Extract the (x, y) coordinate from the center of the cell holding the provided text.  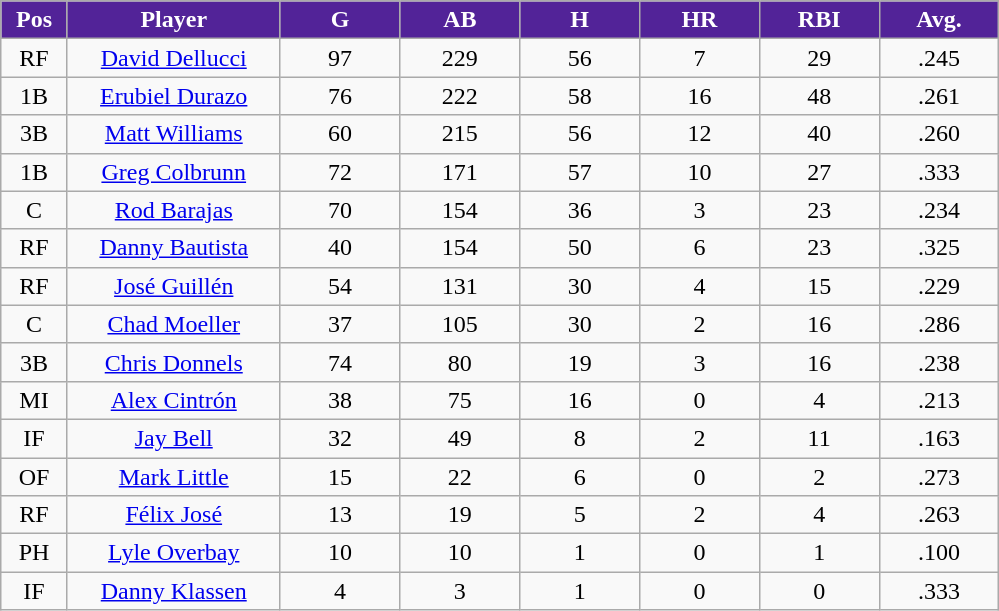
OF (34, 477)
49 (460, 438)
50 (580, 248)
Erubiel Durazo (174, 96)
72 (340, 172)
.163 (939, 438)
Matt Williams (174, 134)
75 (460, 400)
97 (340, 58)
.229 (939, 286)
.238 (939, 362)
.234 (939, 210)
Félix José (174, 515)
.286 (939, 324)
7 (700, 58)
11 (819, 438)
HR (700, 20)
Chad Moeller (174, 324)
David Dellucci (174, 58)
Rod Barajas (174, 210)
Danny Bautista (174, 248)
Avg. (939, 20)
48 (819, 96)
Player (174, 20)
.260 (939, 134)
13 (340, 515)
8 (580, 438)
57 (580, 172)
G (340, 20)
.245 (939, 58)
MI (34, 400)
Mark Little (174, 477)
.273 (939, 477)
54 (340, 286)
22 (460, 477)
Jay Bell (174, 438)
222 (460, 96)
27 (819, 172)
.213 (939, 400)
80 (460, 362)
74 (340, 362)
60 (340, 134)
36 (580, 210)
Chris Donnels (174, 362)
Greg Colbrunn (174, 172)
229 (460, 58)
215 (460, 134)
131 (460, 286)
AB (460, 20)
H (580, 20)
PH (34, 553)
Lyle Overbay (174, 553)
.261 (939, 96)
171 (460, 172)
.263 (939, 515)
.325 (939, 248)
Danny Klassen (174, 591)
76 (340, 96)
.100 (939, 553)
32 (340, 438)
38 (340, 400)
37 (340, 324)
Alex Cintrón (174, 400)
RBI (819, 20)
105 (460, 324)
12 (700, 134)
70 (340, 210)
29 (819, 58)
José Guillén (174, 286)
Pos (34, 20)
5 (580, 515)
58 (580, 96)
